For the text-containing cell, return its midpoint in (x, y) coordinate format. 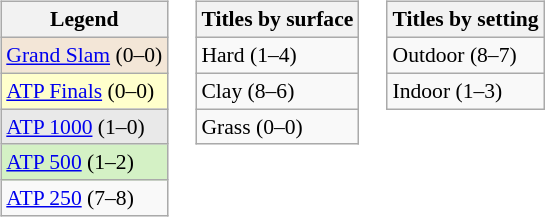
Grass (0–0) (277, 127)
Outdoor (8–7) (465, 55)
Hard (1–4) (277, 55)
Grand Slam (0–0) (84, 55)
Titles by surface (277, 20)
Clay (8–6) (277, 91)
ATP 1000 (1–0) (84, 127)
Indoor (1–3) (465, 91)
ATP 250 (7–8) (84, 198)
Legend (84, 20)
Titles by setting (465, 20)
ATP Finals (0–0) (84, 91)
ATP 500 (1–2) (84, 162)
